Search for the cell housing the specified text and yield its (X, Y) center coordinate. 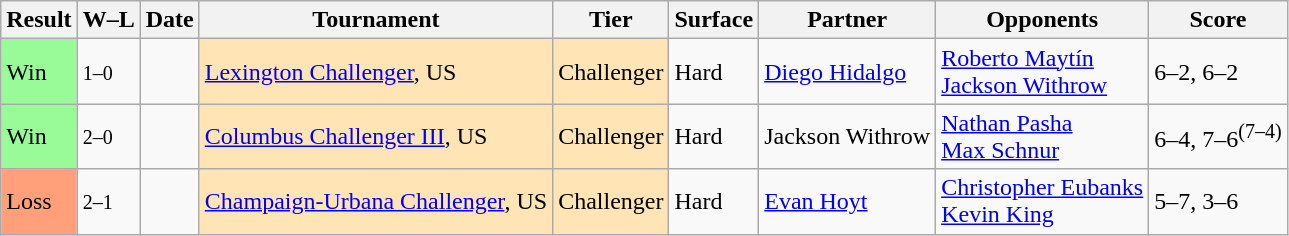
Evan Hoyt (848, 202)
6–4, 7–6(7–4) (1218, 136)
Jackson Withrow (848, 136)
Result (39, 20)
1–0 (108, 72)
Champaign-Urbana Challenger, US (376, 202)
Tournament (376, 20)
Score (1218, 20)
5–7, 3–6 (1218, 202)
2–1 (108, 202)
W–L (108, 20)
Columbus Challenger III, US (376, 136)
Loss (39, 202)
Lexington Challenger, US (376, 72)
Partner (848, 20)
6–2, 6–2 (1218, 72)
Roberto Maytín Jackson Withrow (1042, 72)
Surface (714, 20)
Christopher Eubanks Kevin King (1042, 202)
2–0 (108, 136)
Opponents (1042, 20)
Nathan Pasha Max Schnur (1042, 136)
Date (170, 20)
Diego Hidalgo (848, 72)
Tier (611, 20)
